For the text-containing cell, return its midpoint in [x, y] coordinate format. 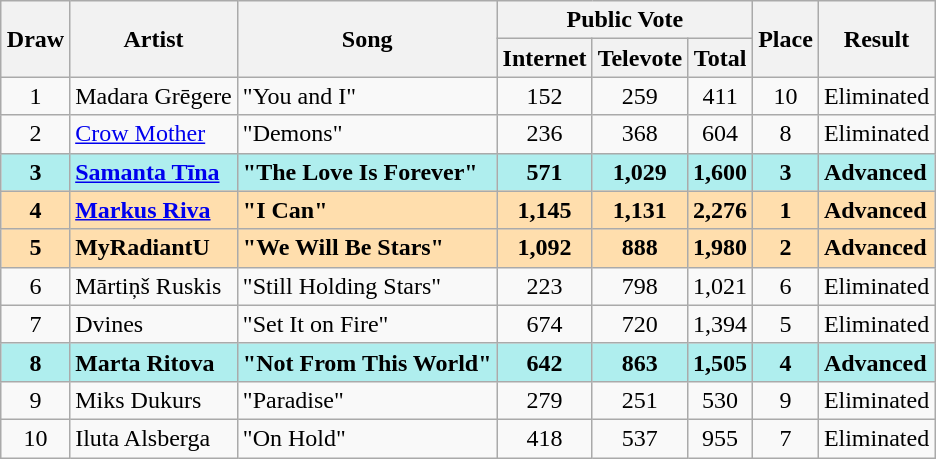
798 [640, 286]
955 [720, 438]
"Set It on Fire" [367, 324]
Iluta Alsberga [154, 438]
642 [544, 362]
Public Vote [625, 20]
"I Can" [367, 210]
223 [544, 286]
Draw [35, 39]
Mārtiņš Ruskis [154, 286]
604 [720, 134]
1,980 [720, 248]
Markus Riva [154, 210]
279 [544, 400]
1,505 [720, 362]
Crow Mother [154, 134]
418 [544, 438]
Marta Ritova [154, 362]
"You and I" [367, 96]
"Still Holding Stars" [367, 286]
MyRadiantU [154, 248]
Artist [154, 39]
Result [876, 39]
1,131 [640, 210]
888 [640, 248]
674 [544, 324]
Total [720, 58]
"Not From This World" [367, 362]
571 [544, 172]
411 [720, 96]
259 [640, 96]
2,276 [720, 210]
530 [720, 400]
"Paradise" [367, 400]
Madara Grēgere [154, 96]
Song [367, 39]
368 [640, 134]
Televote [640, 58]
1,145 [544, 210]
Miks Dukurs [154, 400]
Internet [544, 58]
"The Love Is Forever" [367, 172]
"On Hold" [367, 438]
Place [786, 39]
251 [640, 400]
1,600 [720, 172]
720 [640, 324]
Samanta Tīna [154, 172]
1,029 [640, 172]
"We Will Be Stars" [367, 248]
1,021 [720, 286]
1,394 [720, 324]
236 [544, 134]
152 [544, 96]
Dvines [154, 324]
863 [640, 362]
"Demons" [367, 134]
537 [640, 438]
1,092 [544, 248]
